Return the (x, y) coordinate for the center point of the cell that contains the specified text.  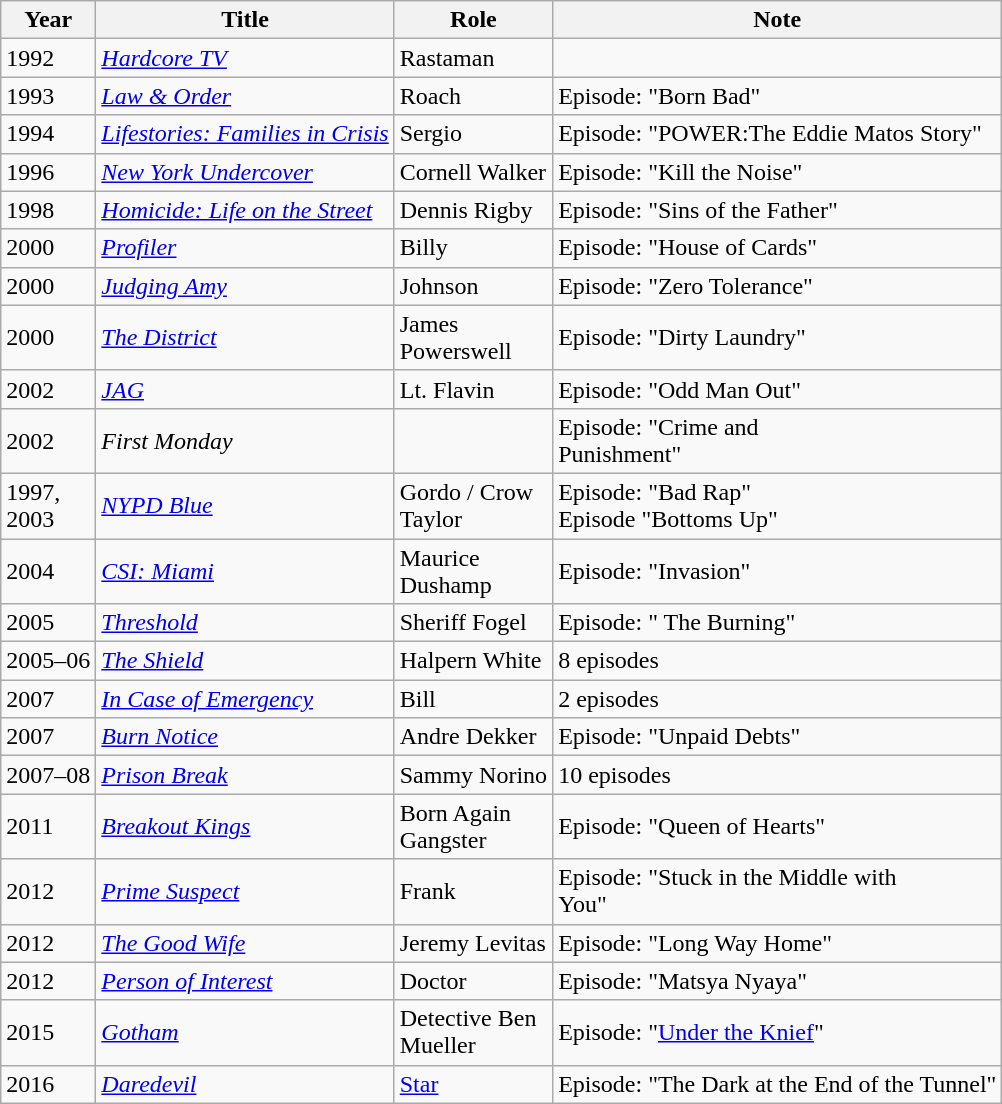
Law & Order (245, 96)
1992 (48, 58)
Prison Break (245, 775)
Star (473, 1084)
Frank (473, 892)
Note (778, 20)
Roach (473, 96)
Doctor (473, 981)
2004 (48, 570)
Threshold (245, 623)
The District (245, 338)
Episode: "House of Cards" (778, 248)
2 episodes (778, 699)
8 episodes (778, 661)
Episode: "Matsya Nyaya" (778, 981)
Episode: "Long Way Home" (778, 943)
JamesPowerswell (473, 338)
2015 (48, 1032)
Lt. Flavin (473, 389)
Episode: "Zero Tolerance" (778, 286)
Cornell Walker (473, 172)
The Shield (245, 661)
Jeremy Levitas (473, 943)
Dennis Rigby (473, 210)
Episode: "The Dark at the End of the Tunnel" (778, 1084)
First Monday (245, 440)
Sammy Norino (473, 775)
Episode: "POWER:The Eddie Matos Story" (778, 134)
Detective BenMueller (473, 1032)
Profiler (245, 248)
2005 (48, 623)
Episode: " The Burning" (778, 623)
Episode: "Bad Rap"Episode "Bottoms Up" (778, 506)
2016 (48, 1084)
1994 (48, 134)
Episode: "Sins of the Father" (778, 210)
CSI: Miami (245, 570)
Episode: "Kill the Noise" (778, 172)
Episode: "Odd Man Out" (778, 389)
Rastaman (473, 58)
Prime Suspect (245, 892)
Johnson (473, 286)
Breakout Kings (245, 826)
Role (473, 20)
Episode: "Invasion" (778, 570)
Episode: "Queen of Hearts" (778, 826)
MauriceDushamp (473, 570)
1996 (48, 172)
The Good Wife (245, 943)
Episode: "Stuck in the Middle withYou" (778, 892)
2007–08 (48, 775)
Episode: "Unpaid Debts" (778, 737)
Episode: "Under the Knief" (778, 1032)
Lifestories: Families in Crisis (245, 134)
Gordo / CrowTaylor (473, 506)
Judging Amy (245, 286)
Episode: "Born Bad" (778, 96)
10 episodes (778, 775)
Person of Interest (245, 981)
In Case of Emergency (245, 699)
JAG (245, 389)
Daredevil (245, 1084)
Year (48, 20)
Sheriff Fogel (473, 623)
Burn Notice (245, 737)
1998 (48, 210)
Billy (473, 248)
2005–06 (48, 661)
Episode: "Crime andPunishment" (778, 440)
Andre Dekker (473, 737)
Sergio (473, 134)
1997,2003 (48, 506)
Gotham (245, 1032)
Halpern White (473, 661)
Hardcore TV (245, 58)
Title (245, 20)
2011 (48, 826)
Homicide: Life on the Street (245, 210)
Bill (473, 699)
NYPD Blue (245, 506)
1993 (48, 96)
Born AgainGangster (473, 826)
Episode: "Dirty Laundry" (778, 338)
New York Undercover (245, 172)
